Find where the given text appears and provide that cell's center as (x, y) coordinate. 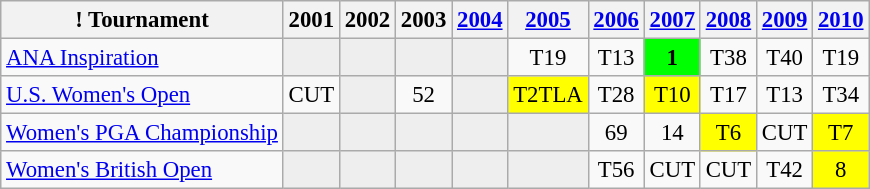
T56 (616, 170)
Women's PGA Championship (142, 133)
2003 (424, 20)
2002 (367, 20)
T10 (672, 95)
2010 (841, 20)
14 (672, 133)
T42 (785, 170)
2005 (548, 20)
2006 (616, 20)
1 (672, 58)
ANA Inspiration (142, 58)
U.S. Women's Open (142, 95)
2004 (480, 20)
69 (616, 133)
2009 (785, 20)
T17 (728, 95)
T6 (728, 133)
Women's British Open (142, 170)
8 (841, 170)
! Tournament (142, 20)
2007 (672, 20)
T28 (616, 95)
52 (424, 95)
T2TLA (548, 95)
2001 (311, 20)
2008 (728, 20)
T40 (785, 58)
T38 (728, 58)
T34 (841, 95)
T7 (841, 133)
